Determine the [X, Y] coordinate at the center of the cell enclosing the given text.  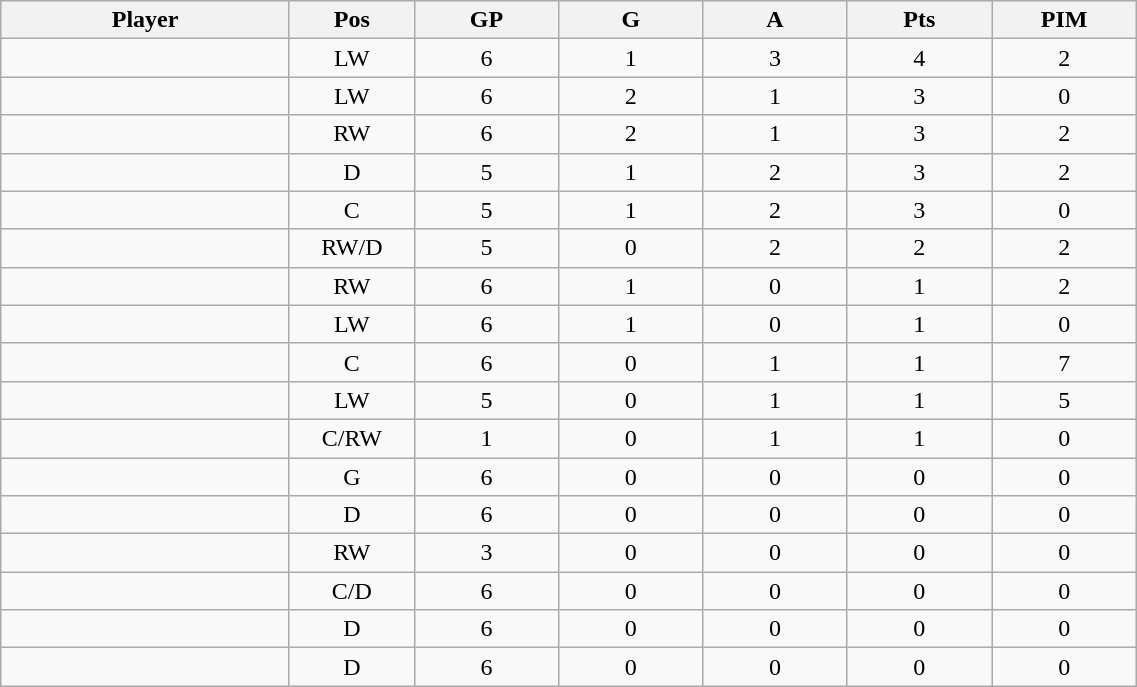
GP [486, 20]
7 [1064, 362]
Player [146, 20]
PIM [1064, 20]
4 [919, 58]
C/RW [352, 438]
C/D [352, 591]
RW/D [352, 248]
Pts [919, 20]
A [775, 20]
Pos [352, 20]
